Detect which cell encompasses the target text, then output its [X, Y] center coordinate. 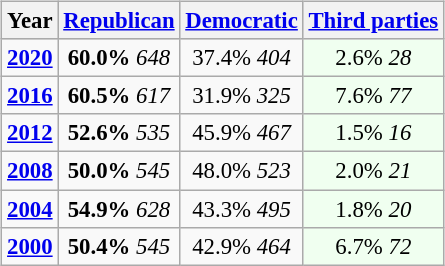
50.0% 545 [119, 171]
48.0% 523 [242, 171]
31.9% 325 [242, 96]
50.4% 545 [119, 246]
2016 [30, 96]
2012 [30, 133]
2.6% 28 [373, 58]
1.5% 16 [373, 133]
43.3% 495 [242, 209]
Year [30, 21]
Republican [119, 21]
Third parties [373, 21]
37.4% 404 [242, 58]
54.9% 628 [119, 209]
52.6% 535 [119, 133]
60.0% 648 [119, 58]
45.9% 467 [242, 133]
2020 [30, 58]
6.7% 72 [373, 246]
Democratic [242, 21]
1.8% 20 [373, 209]
60.5% 617 [119, 96]
2004 [30, 209]
2008 [30, 171]
2000 [30, 246]
7.6% 77 [373, 96]
42.9% 464 [242, 246]
2.0% 21 [373, 171]
